Return [X, Y] of the center of cell containing provided text 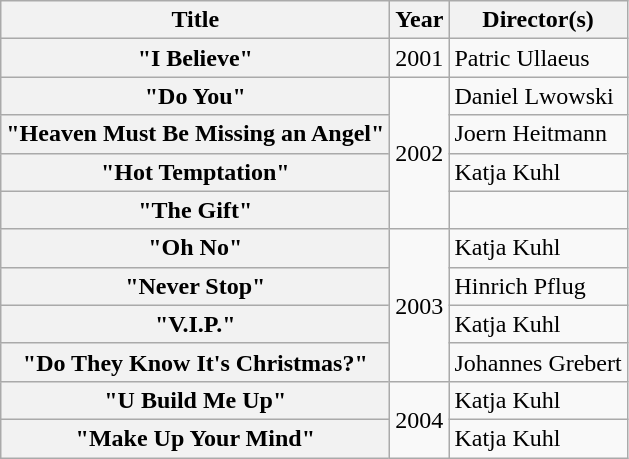
Year [420, 20]
Joern Heitmann [538, 134]
"Never Stop" [196, 286]
Hinrich Pflug [538, 286]
Title [196, 20]
"Heaven Must Be Missing an Angel" [196, 134]
"I Believe" [196, 58]
"Hot Temptation" [196, 172]
"Do You" [196, 96]
Patric Ullaeus [538, 58]
"Make Up Your Mind" [196, 438]
Director(s) [538, 20]
2001 [420, 58]
2004 [420, 419]
2002 [420, 153]
Daniel Lwowski [538, 96]
"The Gift" [196, 210]
"Oh No" [196, 248]
"Do They Know It's Christmas?" [196, 362]
Johannes Grebert [538, 362]
2003 [420, 305]
"V.I.P." [196, 324]
"U Build Me Up" [196, 400]
